For the text-containing cell, return its midpoint in [X, Y] coordinate format. 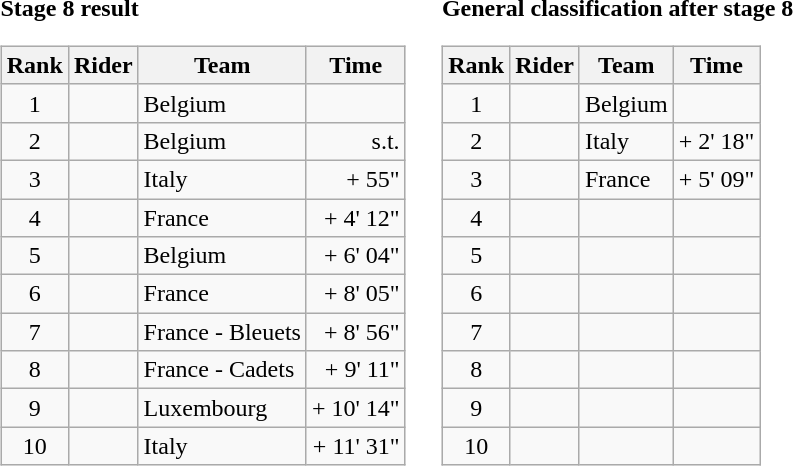
+ 10' 14" [356, 408]
+ 8' 56" [356, 332]
+ 6' 04" [356, 256]
+ 5' 09" [716, 179]
France - Cadets [222, 370]
+ 2' 18" [716, 141]
s.t. [356, 141]
+ 11' 31" [356, 446]
France - Bleuets [222, 332]
+ 55" [356, 179]
+ 4' 12" [356, 217]
Luxembourg [222, 408]
+ 9' 11" [356, 370]
+ 8' 05" [356, 294]
